Search for the cell housing the specified text and yield its [x, y] center coordinate. 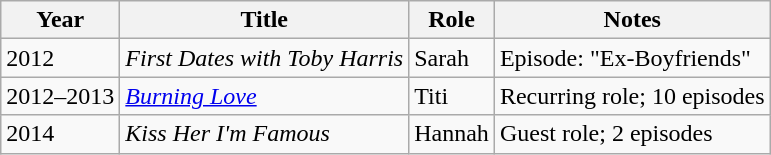
First Dates with Toby Harris [264, 58]
Guest role; 2 episodes [632, 134]
Hannah [452, 134]
Year [60, 20]
Recurring role; 10 episodes [632, 96]
Titi [452, 96]
2012 [60, 58]
Notes [632, 20]
2012–2013 [60, 96]
2014 [60, 134]
Episode: "Ex-Boyfriends" [632, 58]
Kiss Her I'm Famous [264, 134]
Title [264, 20]
Role [452, 20]
Sarah [452, 58]
Burning Love [264, 96]
